Extract the (x, y) coordinate from the center of the cell holding the provided text.  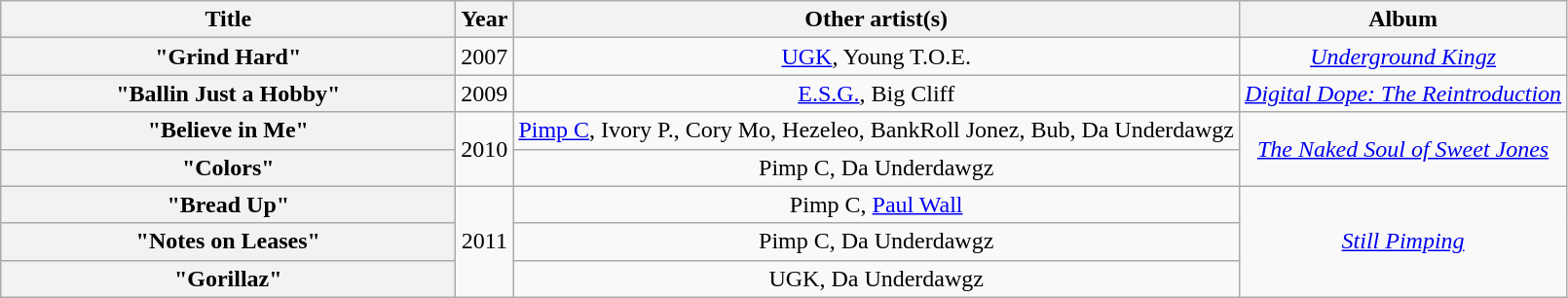
UGK, Da Underdawgz (877, 279)
"Grind Hard" (228, 56)
"Notes on Leases" (228, 242)
Album (1403, 19)
Still Pimping (1403, 242)
"Ballin Just a Hobby" (228, 93)
Other artist(s) (877, 19)
2007 (485, 56)
"Gorillaz" (228, 279)
Year (485, 19)
2011 (485, 242)
Pimp C, Ivory P., Cory Mo, Hezeleo, BankRoll Jonez, Bub, Da Underdawgz (877, 130)
E.S.G., Big Cliff (877, 93)
2009 (485, 93)
Title (228, 19)
"Colors" (228, 168)
Pimp C, Paul Wall (877, 205)
"Believe in Me" (228, 130)
The Naked Soul of Sweet Jones (1403, 149)
2010 (485, 149)
UGK, Young T.O.E. (877, 56)
Underground Kingz (1403, 56)
"Bread Up" (228, 205)
Digital Dope: The Reintroduction (1403, 93)
